For the text-containing cell, return its midpoint in (X, Y) coordinate format. 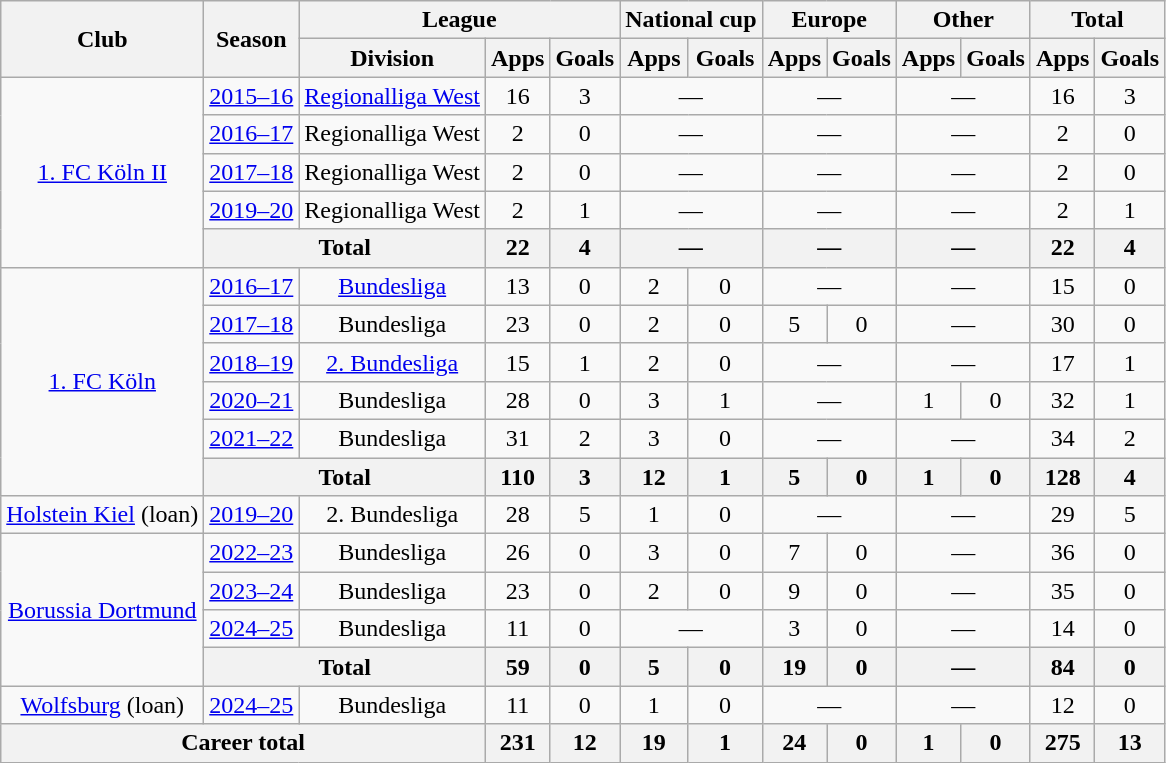
Division (392, 58)
National cup (691, 20)
2015–16 (252, 96)
Borussia Dortmund (102, 610)
2023–24 (252, 591)
231 (517, 743)
29 (1062, 515)
84 (1062, 667)
Wolfsburg (loan) (102, 705)
34 (1062, 438)
2020–21 (252, 400)
7 (794, 553)
35 (1062, 591)
Career total (244, 743)
31 (517, 438)
275 (1062, 743)
32 (1062, 400)
59 (517, 667)
2021–22 (252, 438)
2018–19 (252, 362)
Other (963, 20)
Club (102, 39)
30 (1062, 324)
128 (1062, 477)
2022–23 (252, 553)
36 (1062, 553)
110 (517, 477)
Season (252, 39)
1. FC Köln (102, 381)
17 (1062, 362)
Europe (829, 20)
24 (794, 743)
1. FC Köln II (102, 172)
Holstein Kiel (loan) (102, 515)
14 (1062, 629)
League (460, 20)
9 (794, 591)
26 (517, 553)
